Search for the cell housing the specified text and yield its (X, Y) center coordinate. 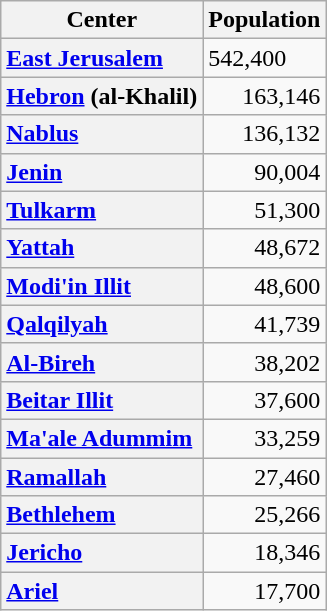
Ariel (102, 591)
Center (102, 20)
27,460 (264, 477)
163,146 (264, 96)
Hebron (al-Khalil) (102, 96)
25,266 (264, 515)
Jericho (102, 553)
Ramallah (102, 477)
Ma'ale Adummim (102, 438)
542,400 (264, 58)
Qalqilyah (102, 324)
Nablus (102, 134)
41,739 (264, 324)
48,600 (264, 286)
18,346 (264, 553)
Jenin (102, 172)
Yattah (102, 248)
Beitar Illit (102, 400)
East Jerusalem (102, 58)
33,259 (264, 438)
17,700 (264, 591)
48,672 (264, 248)
51,300 (264, 210)
37,600 (264, 400)
90,004 (264, 172)
Population (264, 20)
Bethlehem (102, 515)
Tulkarm (102, 210)
136,132 (264, 134)
Modi'in Illit (102, 286)
38,202 (264, 362)
Al-Bireh (102, 362)
